Locate the cell with the specified text and output its (X, Y) center coordinate. 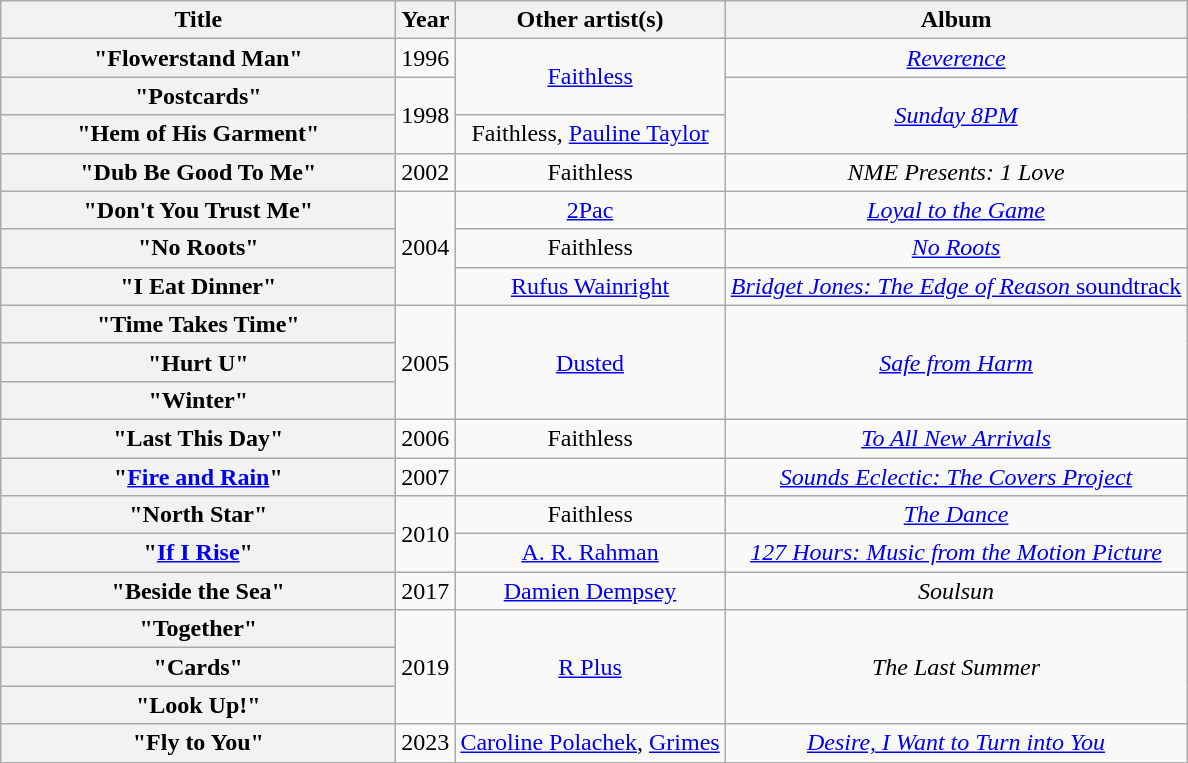
1998 (426, 115)
2010 (426, 534)
2006 (426, 438)
Sunday 8PM (956, 115)
Caroline Polachek, Grimes (590, 743)
127 Hours: Music from the Motion Picture (956, 553)
2004 (426, 248)
"Fire and Rain" (198, 477)
Rufus Wainright (590, 286)
"Fly to You" (198, 743)
"Winter" (198, 400)
"Last This Day" (198, 438)
Other artist(s) (590, 20)
Loyal to the Game (956, 210)
"Hurt U" (198, 362)
Dusted (590, 362)
Soulsun (956, 591)
R Plus (590, 667)
"I Eat Dinner" (198, 286)
A. R. Rahman (590, 553)
Reverence (956, 58)
2017 (426, 591)
Sounds Eclectic: The Covers Project (956, 477)
Year (426, 20)
"Time Takes Time" (198, 324)
"Together" (198, 629)
"Don't You Trust Me" (198, 210)
"Postcards" (198, 96)
Safe from Harm (956, 362)
"If I Rise" (198, 553)
2002 (426, 172)
"Look Up!" (198, 705)
Album (956, 20)
"Beside the Sea" (198, 591)
Bridget Jones: The Edge of Reason soundtrack (956, 286)
The Dance (956, 515)
Faithless, Pauline Taylor (590, 134)
"Dub Be Good To Me" (198, 172)
NME Presents: 1 Love (956, 172)
2023 (426, 743)
Title (198, 20)
"Flowerstand Man" (198, 58)
"No Roots" (198, 248)
1996 (426, 58)
"North Star" (198, 515)
2019 (426, 667)
"Hem of His Garment" (198, 134)
2007 (426, 477)
Damien Dempsey (590, 591)
"Cards" (198, 667)
2005 (426, 362)
To All New Arrivals (956, 438)
Desire, I Want to Turn into You (956, 743)
2Pac (590, 210)
No Roots (956, 248)
The Last Summer (956, 667)
